Scan for the cell matching the given text and deliver its (x, y) coordinate at center. 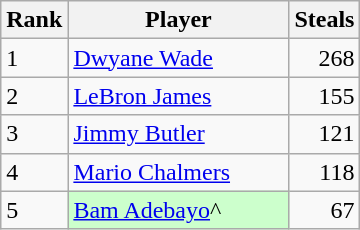
4 (34, 172)
5 (34, 210)
2 (34, 96)
3 (34, 134)
Player (178, 20)
Bam Adebayo^ (178, 210)
Dwyane Wade (178, 58)
67 (324, 210)
268 (324, 58)
121 (324, 134)
155 (324, 96)
Mario Chalmers (178, 172)
Rank (34, 20)
LeBron James (178, 96)
Jimmy Butler (178, 134)
Steals (324, 20)
118 (324, 172)
1 (34, 58)
